Scan for the cell matching the given text and deliver its [X, Y] coordinate at center. 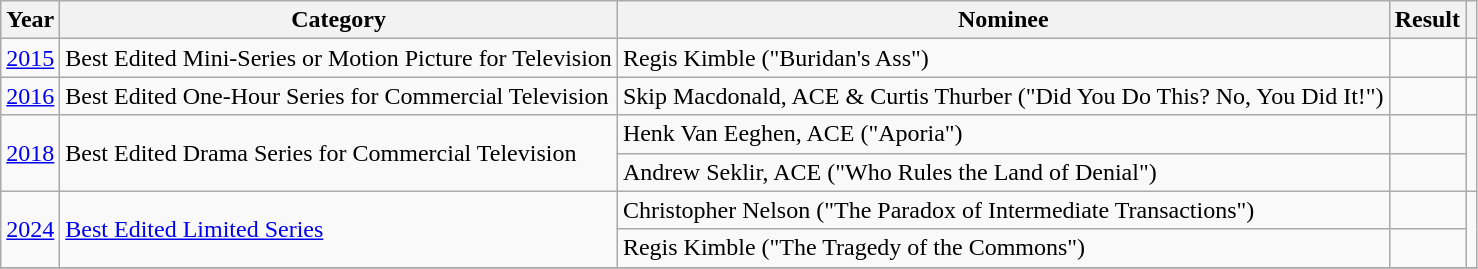
Regis Kimble ("Buridan's Ass") [1003, 58]
Skip Macdonald, ACE & Curtis Thurber ("Did You Do This? No, You Did It!") [1003, 96]
Christopher Nelson ("The Paradox of Intermediate Transactions") [1003, 210]
2015 [30, 58]
Year [30, 20]
2016 [30, 96]
Andrew Seklir, ACE ("Who Rules the Land of Denial") [1003, 172]
Nominee [1003, 20]
Result [1427, 20]
Best Edited One-Hour Series for Commercial Television [339, 96]
2018 [30, 153]
Best Edited Drama Series for Commercial Television [339, 153]
2024 [30, 229]
Regis Kimble ("The Tragedy of the Commons") [1003, 248]
Henk Van Eeghen, ACE ("Aporia") [1003, 134]
Best Edited Limited Series [339, 229]
Best Edited Mini-Series or Motion Picture for Television [339, 58]
Category [339, 20]
